Return the [x, y] coordinate for the center point of the cell that contains the specified text.  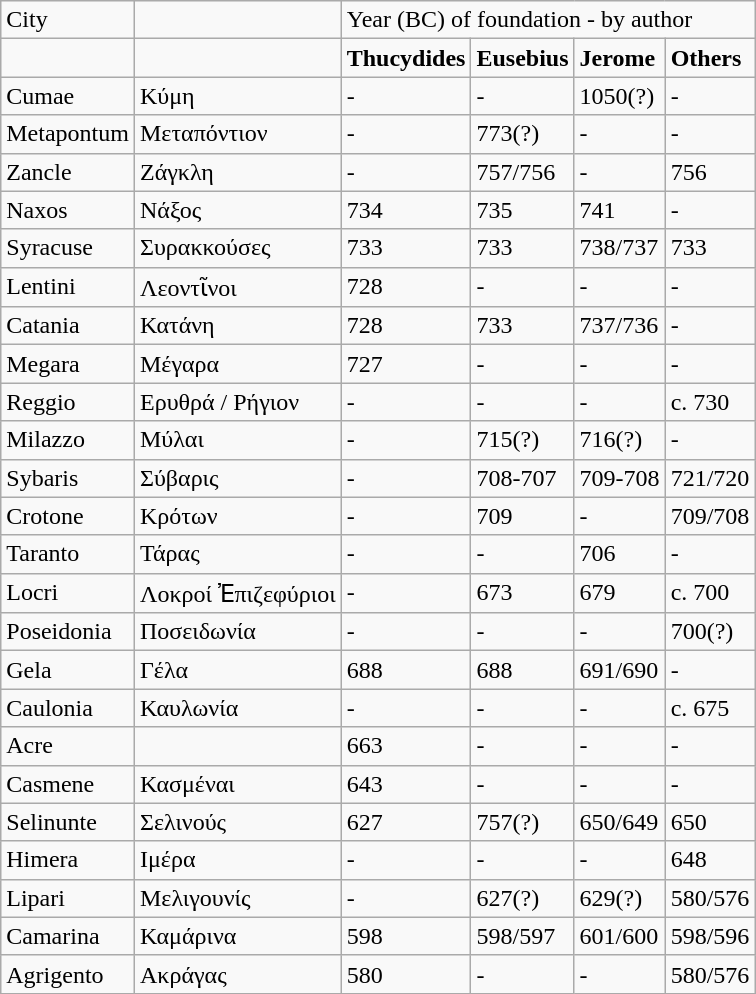
663 [406, 746]
734 [406, 210]
Μύλαι [238, 440]
700(?) [710, 632]
Poseidonia [68, 632]
709 [522, 516]
737/736 [620, 326]
Λοκροί Ἐπιζεφύριοι [238, 593]
Agrigento [68, 974]
Καμάρινα [238, 936]
Ακράγας [238, 974]
650/649 [620, 822]
727 [406, 364]
601/600 [620, 936]
691/690 [620, 670]
709-708 [620, 478]
Zancle [68, 172]
Year (BC) of foundation - by author [548, 20]
Taranto [68, 554]
643 [406, 784]
Thucydides [406, 58]
Acre [68, 746]
Casmene [68, 784]
627(?) [522, 898]
721/720 [710, 478]
Gela [68, 670]
648 [710, 860]
Sybaris [68, 478]
City [68, 20]
716(?) [620, 440]
Κασμέναι [238, 784]
Σελινούς [238, 822]
Eusebius [522, 58]
598 [406, 936]
757/756 [522, 172]
Τάρας [238, 554]
627 [406, 822]
673 [522, 593]
708-707 [522, 478]
Καυλωνία [238, 708]
Μελιγουνίς [238, 898]
c. 700 [710, 593]
Jerome [620, 58]
1050(?) [620, 96]
598/597 [522, 936]
Catania [68, 326]
Κύμη [238, 96]
Κατάνη [238, 326]
Metapontum [68, 134]
706 [620, 554]
Μέγαρα [238, 364]
Γέλα [238, 670]
c. 730 [710, 402]
Camarina [68, 936]
Others [710, 58]
Ποσειδωνία [238, 632]
Λεοντῖνοι [238, 287]
Lentini [68, 287]
Νάξος [238, 210]
773(?) [522, 134]
Himera [68, 860]
Locri [68, 593]
Ερυθρά / Ρήγιον [238, 402]
Milazzo [68, 440]
598/596 [710, 936]
735 [522, 210]
741 [620, 210]
756 [710, 172]
Ζάγκλη [238, 172]
Σύβαρις [238, 478]
715(?) [522, 440]
Reggio [68, 402]
Caulonia [68, 708]
Naxos [68, 210]
Lipari [68, 898]
679 [620, 593]
Crotone [68, 516]
Μεταπόντιον [238, 134]
709/708 [710, 516]
650 [710, 822]
Selinunte [68, 822]
Megara [68, 364]
Ιμέρα [238, 860]
Syracuse [68, 248]
580 [406, 974]
Κρότων [238, 516]
Cumae [68, 96]
757(?) [522, 822]
c. 675 [710, 708]
Συρακκούσες [238, 248]
738/737 [620, 248]
629(?) [620, 898]
